Search for the cell housing the specified text and yield its [X, Y] center coordinate. 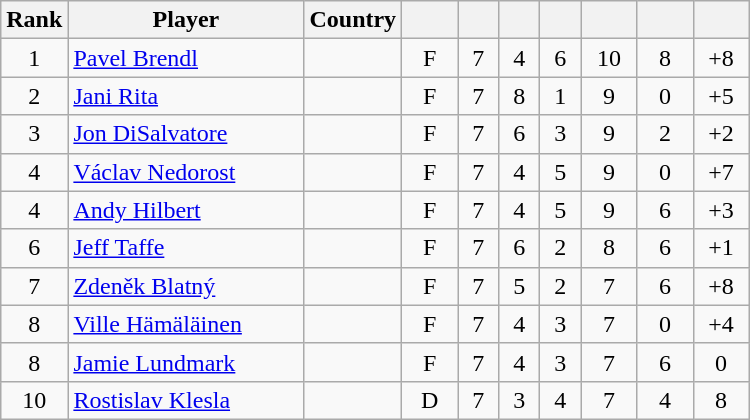
Zdeněk Blatný [186, 286]
Ville Hämäläinen [186, 324]
Rostislav Klesla [186, 400]
+1 [721, 248]
Player [186, 20]
D [430, 400]
Andy Hilbert [186, 210]
+5 [721, 96]
Pavel Brendl [186, 58]
+3 [721, 210]
Jani Rita [186, 96]
Jeff Taffe [186, 248]
Rank [34, 20]
+4 [721, 324]
+7 [721, 172]
+2 [721, 134]
Country [353, 20]
Jon DiSalvatore [186, 134]
Jamie Lundmark [186, 362]
Václav Nedorost [186, 172]
